Locate the cell with the specified text and output its [X, Y] center coordinate. 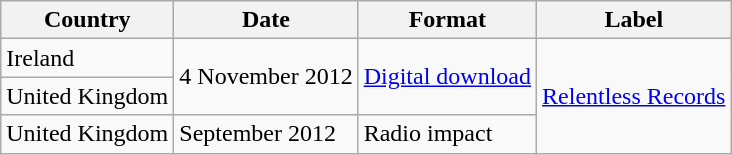
Digital download [447, 77]
Date [266, 20]
Label [634, 20]
September 2012 [266, 134]
Country [88, 20]
4 November 2012 [266, 77]
Ireland [88, 58]
Radio impact [447, 134]
Format [447, 20]
Relentless Records [634, 96]
